For the text-containing cell, return its midpoint in (x, y) coordinate format. 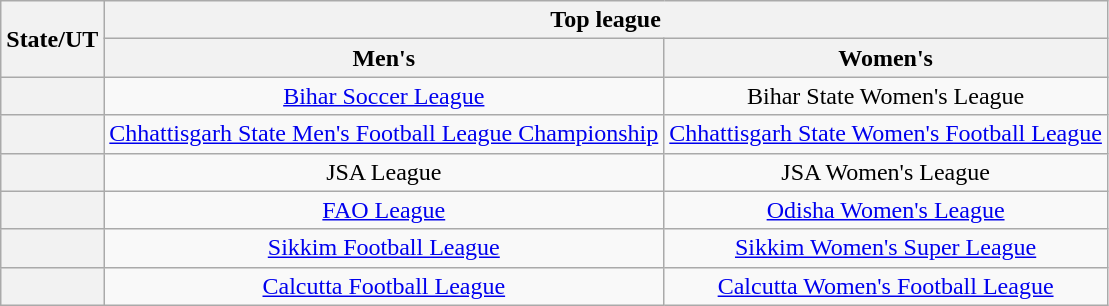
Calcutta Football League (384, 286)
Bihar Soccer League (384, 96)
Chhattisgarh State Women's Football League (886, 134)
Chhattisgarh State Men's Football League Championship (384, 134)
Sikkim Football League (384, 248)
Women's (886, 58)
Bihar State Women's League (886, 96)
Men's (384, 58)
FAO League (384, 210)
Sikkim Women's Super League (886, 248)
State/UT (52, 39)
JSA League (384, 172)
Calcutta Women's Football League (886, 286)
Top league (606, 20)
Odisha Women's League (886, 210)
JSA Women's League (886, 172)
